For the text-containing cell, return its midpoint in (x, y) coordinate format. 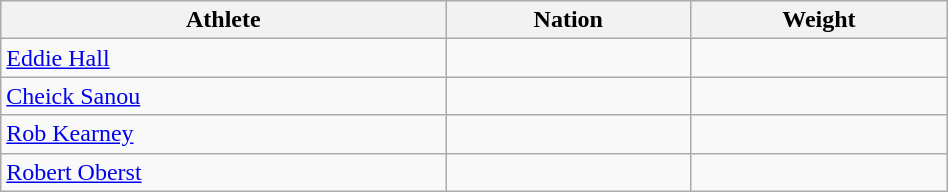
Rob Kearney (224, 134)
Eddie Hall (224, 58)
Robert Oberst (224, 172)
Nation (568, 20)
Weight (820, 20)
Athlete (224, 20)
Cheick Sanou (224, 96)
